Scan for the cell matching the given text and deliver its (X, Y) coordinate at center. 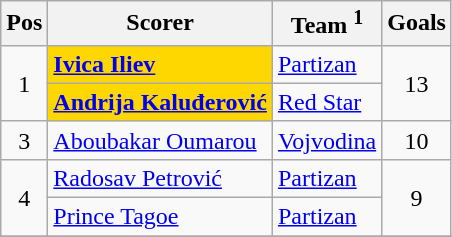
Team 1 (326, 24)
9 (417, 197)
Scorer (160, 24)
10 (417, 140)
4 (24, 197)
Radosav Petrović (160, 178)
Red Star (326, 102)
Prince Tagoe (160, 217)
Vojvodina (326, 140)
Aboubakar Oumarou (160, 140)
Andrija Kaluđerović (160, 102)
13 (417, 83)
Ivica Iliev (160, 64)
Pos (24, 24)
3 (24, 140)
1 (24, 83)
Goals (417, 24)
